Locate the cell with the specified text and output its [x, y] center coordinate. 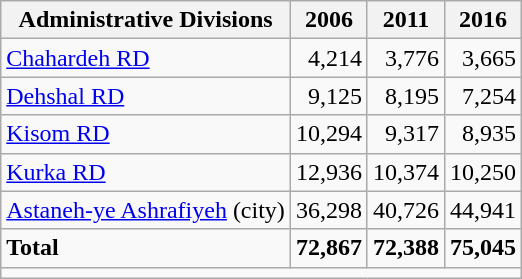
3,665 [484, 58]
8,935 [484, 134]
12,936 [328, 172]
3,776 [406, 58]
Dehshal RD [146, 96]
75,045 [484, 248]
Administrative Divisions [146, 20]
72,388 [406, 248]
72,867 [328, 248]
Astaneh-ye Ashrafiyeh (city) [146, 210]
Chahardeh RD [146, 58]
44,941 [484, 210]
10,250 [484, 172]
4,214 [328, 58]
2006 [328, 20]
40,726 [406, 210]
Kurka RD [146, 172]
Total [146, 248]
9,125 [328, 96]
2016 [484, 20]
10,294 [328, 134]
7,254 [484, 96]
10,374 [406, 172]
8,195 [406, 96]
36,298 [328, 210]
9,317 [406, 134]
Kisom RD [146, 134]
2011 [406, 20]
